For the text-containing cell, return its midpoint in (X, Y) coordinate format. 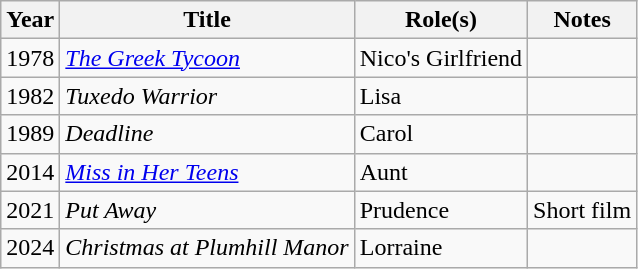
Christmas at Plumhill Manor (207, 248)
Lorraine (440, 248)
Tuxedo Warrior (207, 96)
2024 (30, 248)
Year (30, 20)
Aunt (440, 172)
Miss in Her Teens (207, 172)
Carol (440, 134)
2021 (30, 210)
1978 (30, 58)
2014 (30, 172)
1982 (30, 96)
The Greek Tycoon (207, 58)
Prudence (440, 210)
Title (207, 20)
1989 (30, 134)
Role(s) (440, 20)
Lisa (440, 96)
Short film (582, 210)
Notes (582, 20)
Put Away (207, 210)
Nico's Girlfriend (440, 58)
Deadline (207, 134)
